Output the (x, y) coordinate of the center of the cell containing the given text.  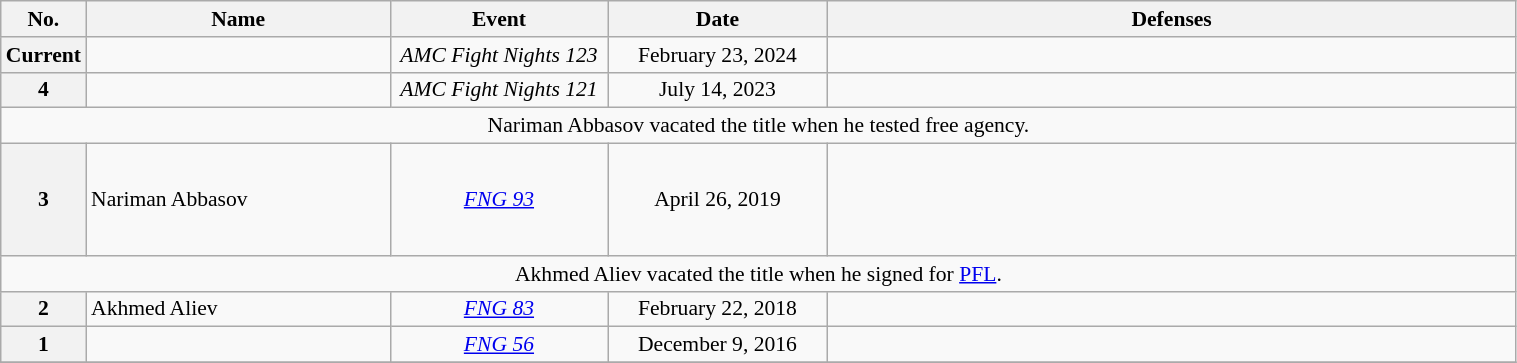
AMC Fight Nights 123 (499, 55)
AMC Fight Nights 121 (499, 90)
2 (44, 309)
Akhmed Aliev (238, 309)
Defenses (1172, 19)
No. (44, 19)
3 (44, 200)
FNG 93 (499, 200)
July 14, 2023 (718, 90)
February 23, 2024 (718, 55)
Name (238, 19)
FNG 83 (499, 309)
Nariman Abbasov (238, 200)
Nariman Abbasov vacated the title when he tested free agency. (758, 126)
FNG 56 (499, 345)
4 (44, 90)
Current (44, 55)
December 9, 2016 (718, 345)
Date (718, 19)
Akhmed Aliev vacated the title when he signed for PFL. (758, 274)
February 22, 2018 (718, 309)
April 26, 2019 (718, 200)
Event (499, 19)
1 (44, 345)
